Locate the cell with the specified text and output its (x, y) center coordinate. 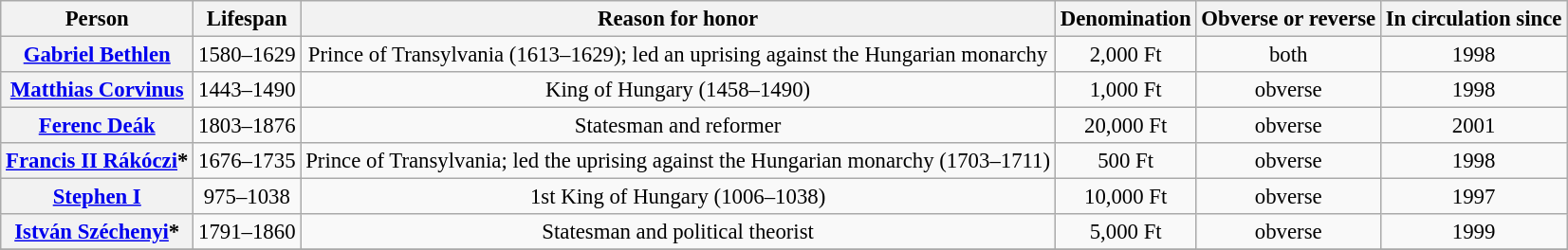
20,000 Ft (1125, 126)
Statesman and reformer (678, 126)
500 Ft (1125, 161)
King of Hungary (1458–1490) (678, 90)
Lifespan (247, 19)
1443–1490 (247, 90)
István Széchenyi* (97, 232)
Prince of Transylvania (1613–1629); led an uprising against the Hungarian monarchy (678, 55)
Reason for honor (678, 19)
Gabriel Bethlen (97, 55)
5,000 Ft (1125, 232)
Francis II Rákóczi* (97, 161)
Matthias Corvinus (97, 90)
Stephen I (97, 197)
2,000 Ft (1125, 55)
1791–1860 (247, 232)
975–1038 (247, 197)
Obverse or reverse (1288, 19)
10,000 Ft (1125, 197)
1803–1876 (247, 126)
1999 (1473, 232)
Denomination (1125, 19)
Person (97, 19)
1580–1629 (247, 55)
Statesman and political theorist (678, 232)
In circulation since (1473, 19)
1st King of Hungary (1006–1038) (678, 197)
1676–1735 (247, 161)
1,000 Ft (1125, 90)
Ferenc Deák (97, 126)
Prince of Transylvania; led the uprising against the Hungarian monarchy (1703–1711) (678, 161)
2001 (1473, 126)
1997 (1473, 197)
both (1288, 55)
